Provide the (x, y) coordinate of the cell's center where the given text is located.  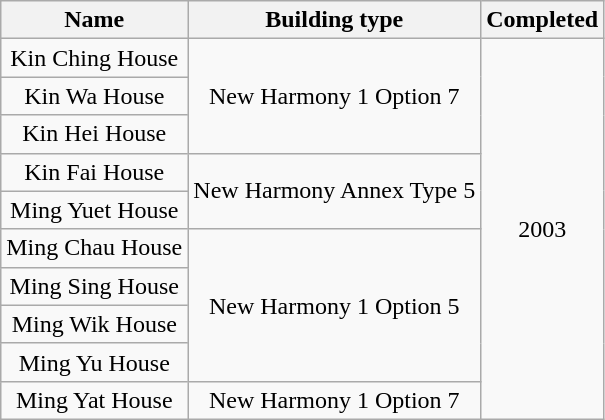
New Harmony Annex Type 5 (334, 191)
Ming Wik House (94, 324)
Kin Hei House (94, 134)
Kin Fai House (94, 172)
Ming Yat House (94, 400)
Ming Yuet House (94, 210)
New Harmony 1 Option 5 (334, 305)
Building type (334, 20)
2003 (542, 230)
Kin Wa House (94, 96)
Name (94, 20)
Ming Sing House (94, 286)
Completed (542, 20)
Kin Ching House (94, 58)
Ming Chau House (94, 248)
Ming Yu House (94, 362)
